Find where the given text appears and provide that cell's center as (x, y) coordinate. 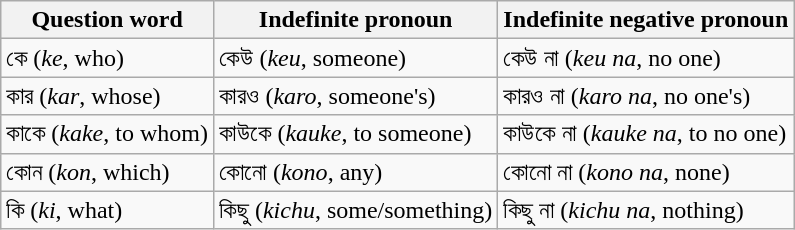
Question word (108, 20)
Indefinite negative pronoun (646, 20)
কাউকে না (kauke na, to no one) (646, 134)
কেউ না (keu na, no one) (646, 58)
কার (kar, whose) (108, 96)
কাউকে (kauke, to someone) (355, 134)
কিছু (kichu, some/something) (355, 210)
কে (ke, who) (108, 58)
কারও না (karo na, no one's) (646, 96)
কোন (kon, which) (108, 172)
কোনো না (kono na, none) (646, 172)
Indefinite pronoun (355, 20)
কি (ki, what) (108, 210)
কেউ (keu, someone) (355, 58)
কিছু না (kichu na, nothing) (646, 210)
কোনো (kono, any) (355, 172)
কারও (karo, someone's) (355, 96)
কাকে (kake, to whom) (108, 134)
